Search for the cell housing the specified text and yield its (x, y) center coordinate. 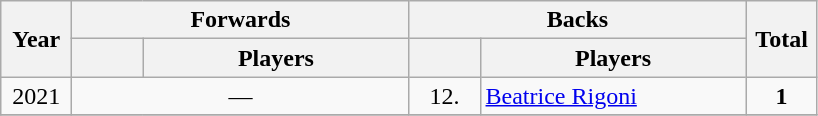
— (240, 96)
Year (36, 39)
12. (444, 96)
Backs (578, 20)
1 (782, 96)
Forwards (240, 20)
Beatrice Rigoni (613, 96)
2021 (36, 96)
Total (782, 39)
